Return (x, y) of the center of cell containing provided text 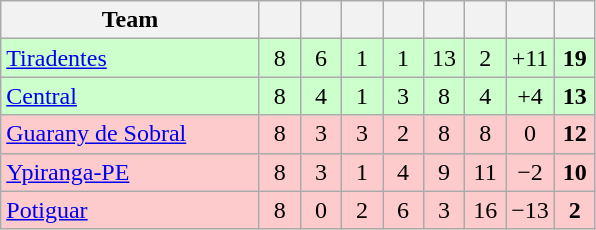
Potiguar (130, 210)
Tiradentes (130, 58)
Ypiranga-PE (130, 172)
−13 (530, 210)
11 (486, 172)
+4 (530, 96)
Central (130, 96)
12 (574, 134)
+11 (530, 58)
19 (574, 58)
10 (574, 172)
Guarany de Sobral (130, 134)
16 (486, 210)
−2 (530, 172)
9 (444, 172)
Team (130, 20)
